Locate the cell with the specified text and output its (x, y) center coordinate. 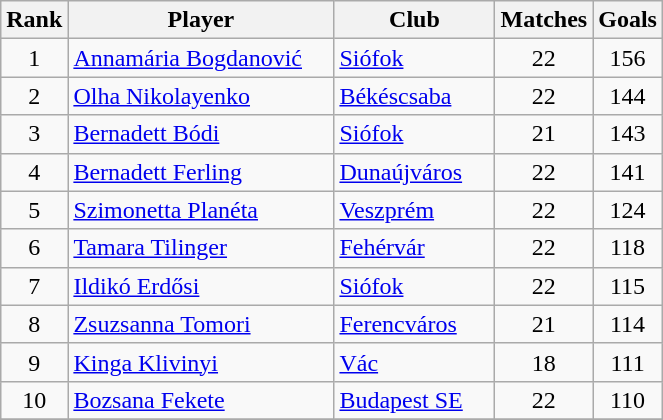
Veszprém (414, 210)
4 (34, 172)
18 (544, 362)
3 (34, 134)
141 (628, 172)
6 (34, 248)
124 (628, 210)
Zsuzsanna Tomori (201, 324)
Dunaújváros (414, 172)
110 (628, 400)
115 (628, 286)
1 (34, 58)
156 (628, 58)
Budapest SE (414, 400)
143 (628, 134)
111 (628, 362)
7 (34, 286)
Olha Nikolayenko (201, 96)
Tamara Tilinger (201, 248)
Rank (34, 20)
Fehérvár (414, 248)
8 (34, 324)
Goals (628, 20)
Player (201, 20)
Annamária Bogdanović (201, 58)
Bozsana Fekete (201, 400)
Bernadett Bódi (201, 134)
9 (34, 362)
144 (628, 96)
Békéscsaba (414, 96)
Ildikó Erdősi (201, 286)
Bernadett Ferling (201, 172)
Vác (414, 362)
5 (34, 210)
Ferencváros (414, 324)
Club (414, 20)
114 (628, 324)
10 (34, 400)
Kinga Klivinyi (201, 362)
2 (34, 96)
Szimonetta Planéta (201, 210)
Matches (544, 20)
118 (628, 248)
